Find where the given text appears and provide that cell's center as [X, Y] coordinate. 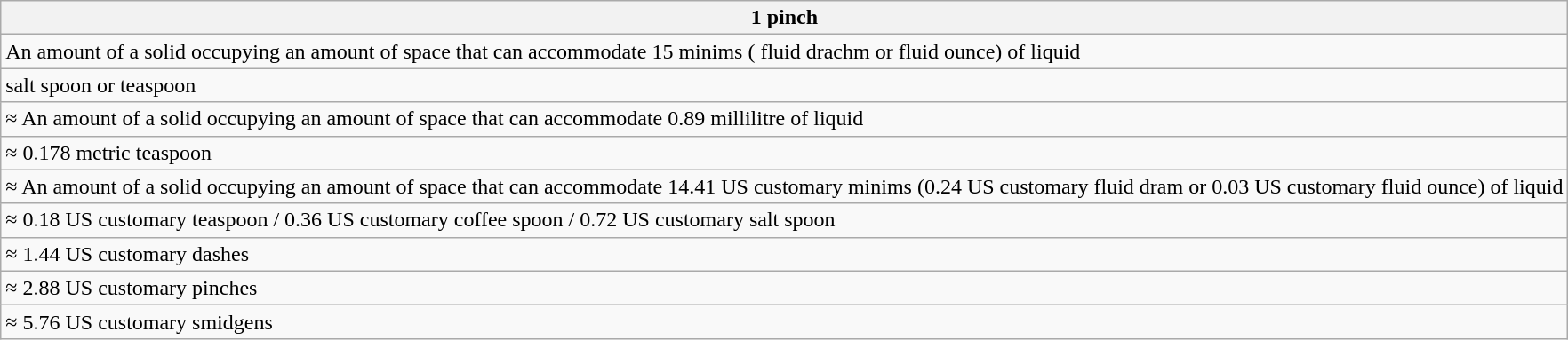
≈ 0.178 metric teaspoon [784, 153]
An amount of a solid occupying an amount of space that can accommodate 15 minims ( fluid drachm or fluid ounce) of liquid [784, 51]
1 pinch [784, 18]
≈ An amount of a solid occupying an amount of space that can accommodate 0.89 millilitre of liquid [784, 119]
≈ 1.44 US customary dashes [784, 254]
salt spoon or teaspoon [784, 85]
≈ 5.76 US customary smidgens [784, 321]
≈ 2.88 US customary pinches [784, 288]
≈ 0.18 US customary teaspoon / 0.36 US customary coffee spoon / 0.72 US customary salt spoon [784, 220]
